Detect which cell encompasses the target text, then output its [X, Y] center coordinate. 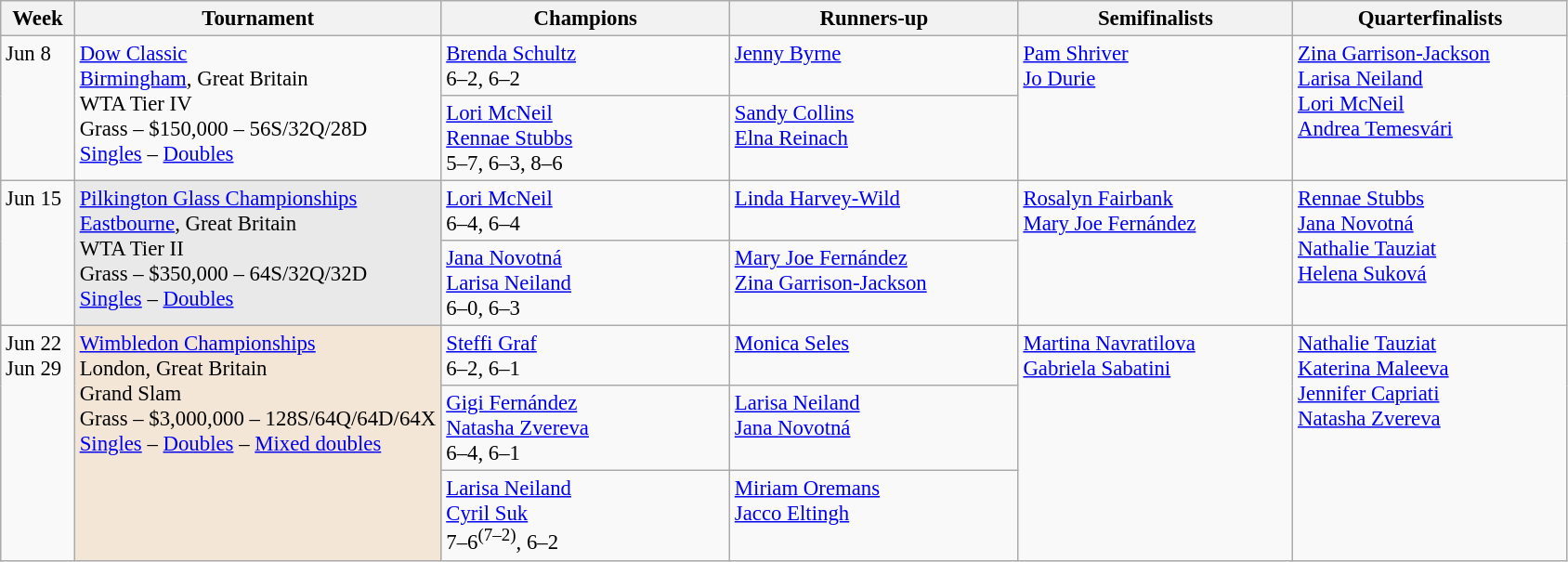
Rosalyn Fairbank Mary Joe Fernández [1156, 254]
Champions [585, 19]
Quarterfinalists [1431, 19]
Brenda Schultz6–2, 6–2 [585, 67]
Monica Seles [875, 357]
Gigi Fernández Natasha Zvereva6–4, 6–1 [585, 429]
Jun 22Jun 29 [38, 443]
Lori McNeil6–4, 6–4 [585, 212]
Mary Joe Fernández Zina Garrison-Jackson [875, 283]
Martina Navratilova Gabriela Sabatini [1156, 443]
Jun 15 [38, 254]
Pam Shriver Jo Durie [1156, 109]
Dow ClassicBirmingham, Great BritainWTA Tier IVGrass – $150,000 – 56S/32Q/28DSingles – Doubles [258, 109]
Week [38, 19]
Miriam Oremans Jacco Eltingh [875, 516]
Jenny Byrne [875, 67]
Sandy Collins Elna Reinach [875, 138]
Nathalie Tauziat Katerina Maleeva Jennifer Capriati Natasha Zvereva [1431, 443]
Larisa Neiland Cyril Suk7–6(7–2), 6–2 [585, 516]
Jana Novotná Larisa Neiland6–0, 6–3 [585, 283]
Jun 8 [38, 109]
Lori McNeil Rennae Stubbs5–7, 6–3, 8–6 [585, 138]
Pilkington Glass ChampionshipsEastbourne, Great BritainWTA Tier IIGrass – $350,000 – 64S/32Q/32DSingles – Doubles [258, 254]
Tournament [258, 19]
Linda Harvey-Wild [875, 212]
Runners-up [875, 19]
Rennae Stubbs Jana Novotná Nathalie Tauziat Helena Suková [1431, 254]
Zina Garrison-Jackson Larisa Neiland Lori McNeil Andrea Temesvári [1431, 109]
Semifinalists [1156, 19]
Wimbledon ChampionshipsLondon, Great BritainGrand SlamGrass – $3,000,000 – 128S/64Q/64D/64XSingles – Doubles – Mixed doubles [258, 443]
Larisa Neiland Jana Novotná [875, 429]
Steffi Graf6–2, 6–1 [585, 357]
